Scan for the cell matching the given text and deliver its (x, y) coordinate at center. 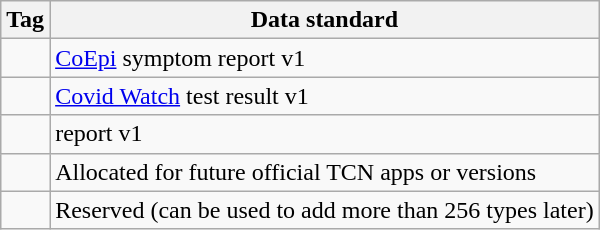
CoEpi symptom report v1 (325, 58)
Reserved (can be used to add more than 256 types later) (325, 210)
report v1 (325, 134)
Allocated for future official TCN apps or versions (325, 172)
Covid Watch test result v1 (325, 96)
Data standard (325, 20)
Tag (26, 20)
